Find where the given text appears and provide that cell's center as (X, Y) coordinate. 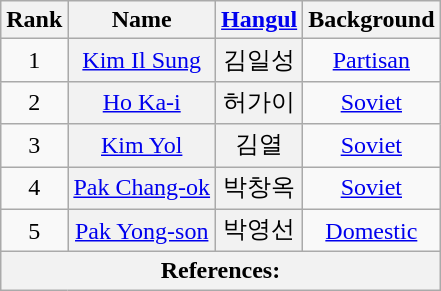
Pak Chang-ok (142, 188)
Kim Il Sung (142, 60)
Hangul (260, 20)
Kim Yol (142, 146)
3 (34, 146)
박영선 (260, 230)
Background (372, 20)
Name (142, 20)
Rank (34, 20)
Domestic (372, 230)
Pak Yong-son (142, 230)
박창옥 (260, 188)
1 (34, 60)
김일성 (260, 60)
2 (34, 102)
Partisan (372, 60)
김열 (260, 146)
Ho Ka-i (142, 102)
5 (34, 230)
4 (34, 188)
허가이 (260, 102)
References: (220, 271)
